From the cell containing the given text, extract its center point as [x, y] coordinate. 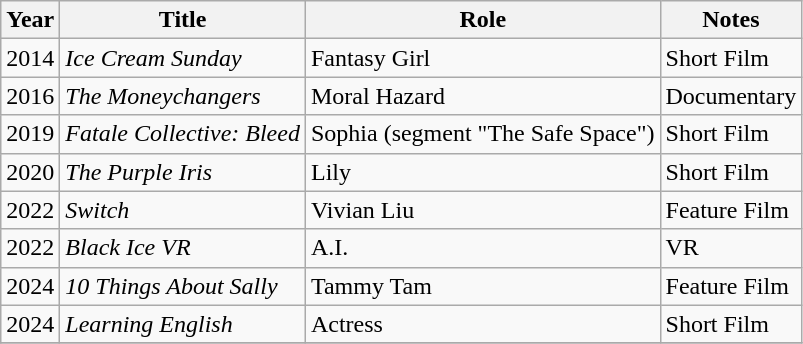
Tammy Tam [482, 286]
Moral Hazard [482, 96]
Notes [731, 20]
Ice Cream Sunday [183, 58]
2020 [30, 172]
The Moneychangers [183, 96]
10 Things About Sally [183, 286]
Sophia (segment "The Safe Space") [482, 134]
A.I. [482, 248]
Fantasy Girl [482, 58]
Vivian Liu [482, 210]
2016 [30, 96]
Switch [183, 210]
2014 [30, 58]
Year [30, 20]
2019 [30, 134]
Lily [482, 172]
The Purple Iris [183, 172]
VR [731, 248]
Learning English [183, 324]
Title [183, 20]
Documentary [731, 96]
Black Ice VR [183, 248]
Role [482, 20]
Fatale Collective: Bleed [183, 134]
Actress [482, 324]
